Provide the (x, y) coordinate of the cell's center where the given text is located.  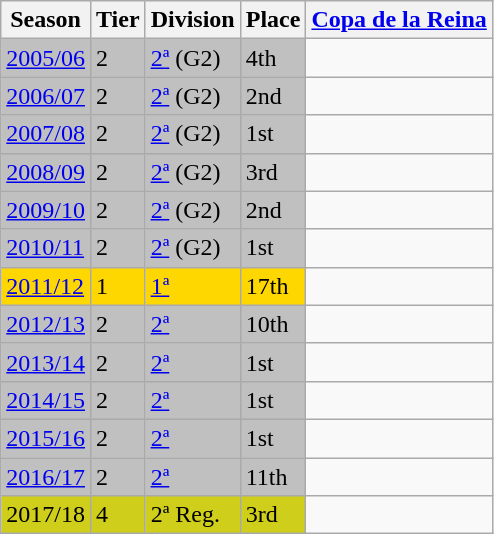
2007/08 (46, 134)
2010/11 (46, 248)
1ª (192, 286)
Place (273, 20)
Tier (118, 20)
11th (273, 477)
Season (46, 20)
2016/17 (46, 477)
2005/06 (46, 58)
2015/16 (46, 438)
2ª Reg. (192, 515)
2017/18 (46, 515)
2009/10 (46, 210)
4th (273, 58)
10th (273, 324)
2011/12 (46, 286)
1 (118, 286)
Division (192, 20)
2006/07 (46, 96)
2008/09 (46, 172)
2014/15 (46, 400)
2012/13 (46, 324)
17th (273, 286)
4 (118, 515)
Copa de la Reina (399, 20)
2013/14 (46, 362)
